Identify which cell holds the provided text, then report its (x, y) central coordinate. 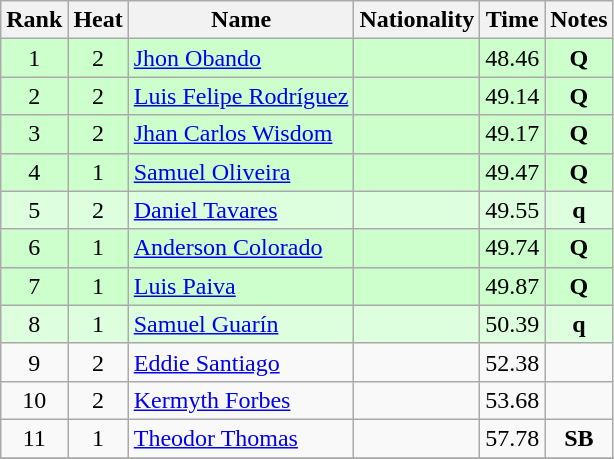
57.78 (512, 438)
Anderson Colorado (241, 248)
Jhon Obando (241, 58)
Samuel Guarín (241, 324)
Luis Felipe Rodríguez (241, 96)
7 (34, 286)
52.38 (512, 362)
49.87 (512, 286)
49.14 (512, 96)
6 (34, 248)
48.46 (512, 58)
5 (34, 210)
Theodor Thomas (241, 438)
49.74 (512, 248)
50.39 (512, 324)
49.47 (512, 172)
Jhan Carlos Wisdom (241, 134)
Eddie Santiago (241, 362)
Daniel Tavares (241, 210)
49.17 (512, 134)
Name (241, 20)
Kermyth Forbes (241, 400)
4 (34, 172)
8 (34, 324)
Heat (98, 20)
Samuel Oliveira (241, 172)
10 (34, 400)
Nationality (417, 20)
Time (512, 20)
9 (34, 362)
49.55 (512, 210)
Luis Paiva (241, 286)
SB (579, 438)
Notes (579, 20)
53.68 (512, 400)
Rank (34, 20)
11 (34, 438)
3 (34, 134)
